Provide the (x, y) coordinate of the cell's center where the given text is located.  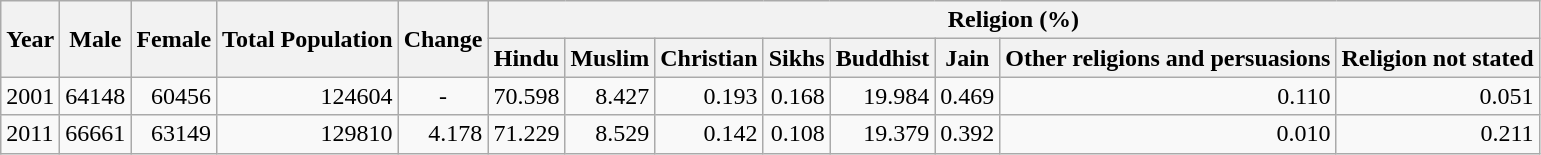
64148 (96, 96)
0.142 (709, 134)
63149 (174, 134)
60456 (174, 96)
0.211 (1438, 134)
Female (174, 39)
0.110 (1168, 96)
Sikhs (796, 58)
0.010 (1168, 134)
2011 (30, 134)
Muslim (610, 58)
0.108 (796, 134)
Religion (%) (1014, 20)
Year (30, 39)
0.168 (796, 96)
19.984 (882, 96)
70.598 (526, 96)
0.392 (968, 134)
Jain (968, 58)
124604 (308, 96)
19.379 (882, 134)
129810 (308, 134)
2001 (30, 96)
8.427 (610, 96)
Christian (709, 58)
Total Population (308, 39)
71.229 (526, 134)
Male (96, 39)
0.193 (709, 96)
Hindu (526, 58)
4.178 (443, 134)
Other religions and persuasions (1168, 58)
Change (443, 39)
- (443, 96)
0.469 (968, 96)
Buddhist (882, 58)
66661 (96, 134)
0.051 (1438, 96)
Religion not stated (1438, 58)
8.529 (610, 134)
